Locate the cell with the specified text and output its (x, y) center coordinate. 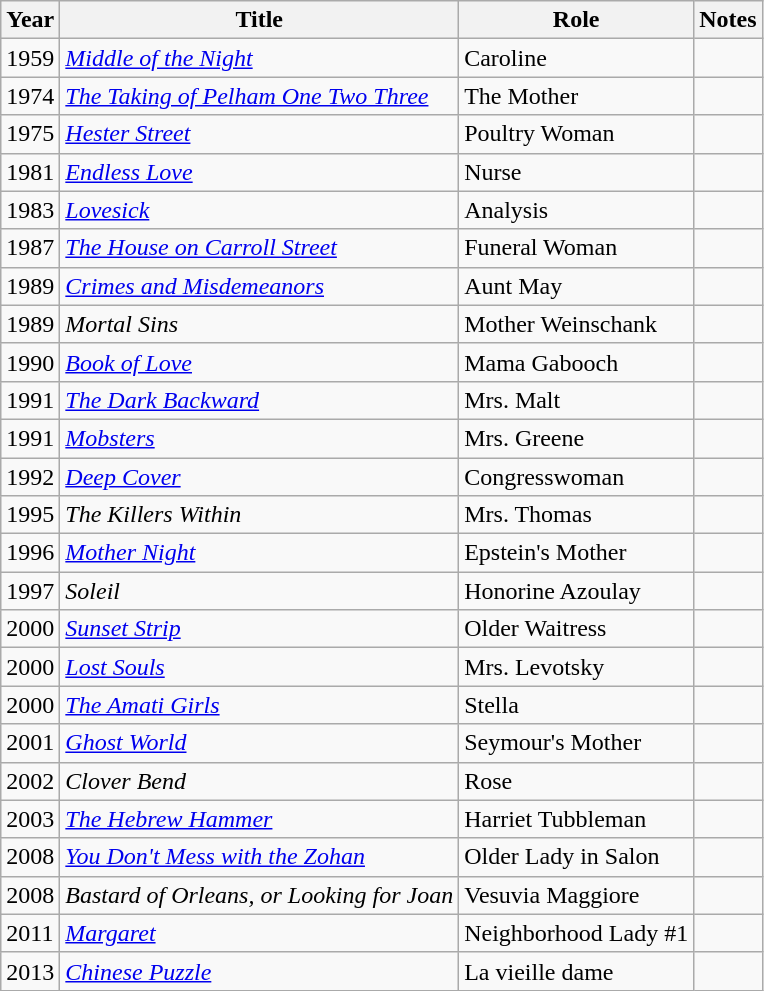
Sunset Strip (260, 629)
Mrs. Thomas (576, 515)
Mrs. Malt (576, 400)
Older Waitress (576, 629)
2002 (30, 781)
Mother Night (260, 553)
Rose (576, 781)
Poultry Woman (576, 134)
2011 (30, 933)
1992 (30, 477)
Book of Love (260, 362)
Middle of the Night (260, 58)
Aunt May (576, 286)
Role (576, 20)
Ghost World (260, 743)
Bastard of Orleans, or Looking for Joan (260, 895)
Congresswoman (576, 477)
Mortal Sins (260, 324)
Harriet Tubbleman (576, 819)
The Dark Backward (260, 400)
2013 (30, 971)
1996 (30, 553)
Mother Weinschank (576, 324)
Clover Bend (260, 781)
The Killers Within (260, 515)
Title (260, 20)
Lost Souls (260, 667)
Stella (576, 705)
Mrs. Levotsky (576, 667)
Funeral Woman (576, 248)
Crimes and Misdemeanors (260, 286)
Soleil (260, 591)
Nurse (576, 172)
1974 (30, 96)
Mama Gabooch (576, 362)
1995 (30, 515)
Endless Love (260, 172)
You Don't Mess with the Zohan (260, 857)
Chinese Puzzle (260, 971)
Neighborhood Lady #1 (576, 933)
Notes (728, 20)
Year (30, 20)
Vesuvia Maggiore (576, 895)
The Taking of Pelham One Two Three (260, 96)
2003 (30, 819)
Caroline (576, 58)
Honorine Azoulay (576, 591)
Margaret (260, 933)
Hester Street (260, 134)
Analysis (576, 210)
1997 (30, 591)
1981 (30, 172)
2001 (30, 743)
1959 (30, 58)
The Mother (576, 96)
The House on Carroll Street (260, 248)
Mrs. Greene (576, 438)
Older Lady in Salon (576, 857)
Mobsters (260, 438)
The Hebrew Hammer (260, 819)
Seymour's Mother (576, 743)
Deep Cover (260, 477)
Lovesick (260, 210)
La vieille dame (576, 971)
1987 (30, 248)
Epstein's Mother (576, 553)
The Amati Girls (260, 705)
1983 (30, 210)
1975 (30, 134)
1990 (30, 362)
